Provide the (X, Y) coordinate of the cell's center where the given text is located.  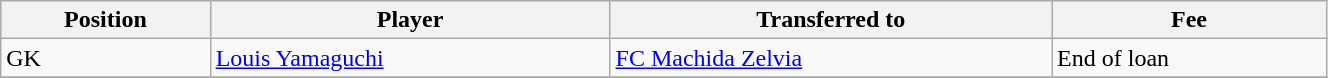
Transferred to (831, 20)
End of loan (1190, 58)
Position (106, 20)
Fee (1190, 20)
FC Machida Zelvia (831, 58)
GK (106, 58)
Louis Yamaguchi (410, 58)
Player (410, 20)
